Identify which cell holds the provided text, then report its (x, y) central coordinate. 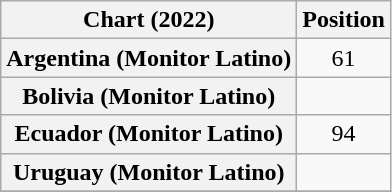
94 (344, 134)
Uruguay (Monitor Latino) (149, 172)
Bolivia (Monitor Latino) (149, 96)
Argentina (Monitor Latino) (149, 58)
Ecuador (Monitor Latino) (149, 134)
Chart (2022) (149, 20)
Position (344, 20)
61 (344, 58)
